Identify which cell holds the provided text, then report its [X, Y] central coordinate. 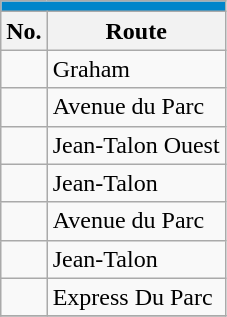
Jean-Talon Ouest [136, 145]
Graham [136, 69]
Express Du Parc [136, 297]
Route [136, 31]
No. [24, 31]
